Return (x, y) of the center of cell containing provided text 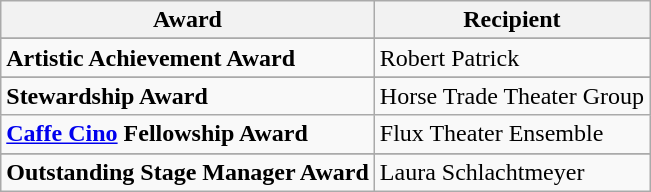
Recipient (512, 20)
Outstanding Stage Manager Award (188, 172)
Laura Schlachtmeyer (512, 172)
Stewardship Award (188, 96)
Horse Trade Theater Group (512, 96)
Caffe Cino Fellowship Award (188, 134)
Flux Theater Ensemble (512, 134)
Artistic Achievement Award (188, 58)
Award (188, 20)
Robert Patrick (512, 58)
